Return the [X, Y] coordinate for the center point of the cell that contains the specified text.  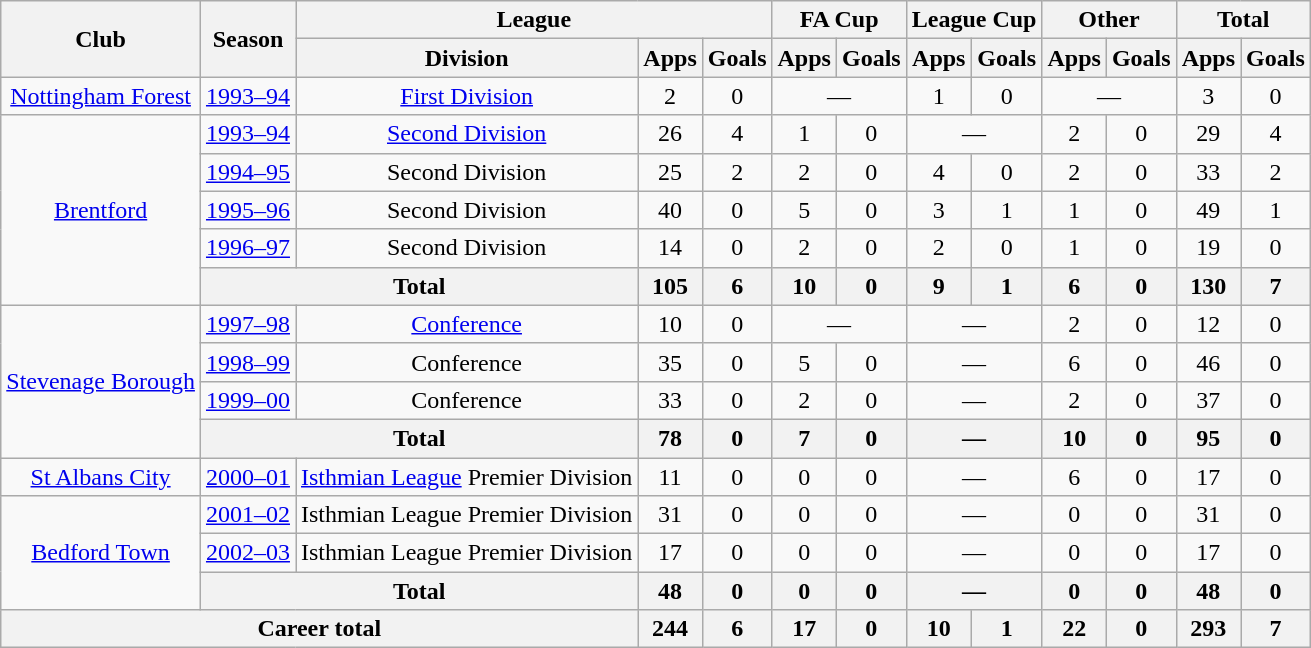
1995–96 [248, 210]
Other [1109, 20]
19 [1208, 248]
Division [467, 58]
25 [670, 172]
78 [670, 438]
1994–95 [248, 172]
1998–99 [248, 362]
49 [1208, 210]
League [534, 20]
Nottingham Forest [101, 96]
1996–97 [248, 248]
1997–98 [248, 324]
37 [1208, 400]
95 [1208, 438]
FA Cup [839, 20]
Club [101, 39]
2001–02 [248, 515]
26 [670, 134]
11 [670, 477]
12 [1208, 324]
2000–01 [248, 477]
2002–03 [248, 553]
130 [1208, 286]
1999–00 [248, 400]
105 [670, 286]
14 [670, 248]
293 [1208, 629]
First Division [467, 96]
35 [670, 362]
St Albans City [101, 477]
22 [1074, 629]
League Cup [974, 20]
29 [1208, 134]
9 [938, 286]
244 [670, 629]
46 [1208, 362]
Season [248, 39]
Bedford Town [101, 553]
Career total [320, 629]
40 [670, 210]
Stevenage Borough [101, 381]
Brentford [101, 210]
